Output the (X, Y) coordinate of the center of the cell containing the given text.  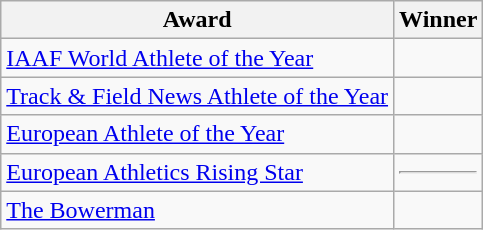
Track & Field News Athlete of the Year (198, 96)
IAAF World Athlete of the Year (198, 58)
European Athlete of the Year (198, 134)
The Bowerman (198, 210)
Award (198, 20)
Winner (438, 20)
European Athletics Rising Star (198, 172)
